From the cell containing the given text, extract its center point as (x, y) coordinate. 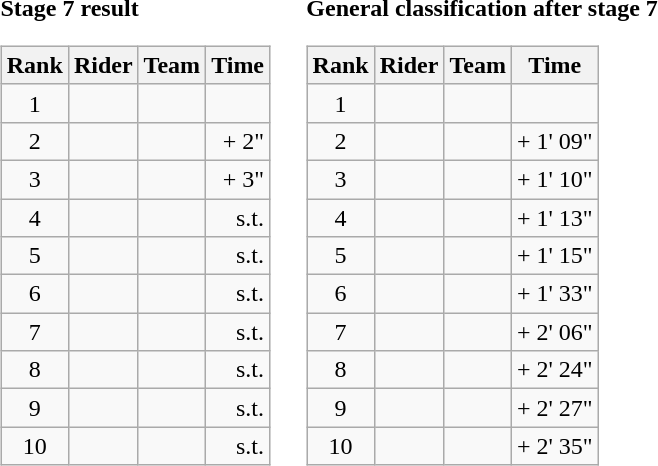
+ 2" (238, 141)
+ 1' 15" (554, 256)
+ 1' 10" (554, 179)
+ 2' 35" (554, 446)
+ 1' 09" (554, 141)
+ 1' 33" (554, 294)
+ 2' 06" (554, 332)
+ 2' 27" (554, 408)
+ 3" (238, 179)
+ 2' 24" (554, 370)
+ 1' 13" (554, 217)
